Output the (X, Y) coordinate of the center of the cell containing the given text.  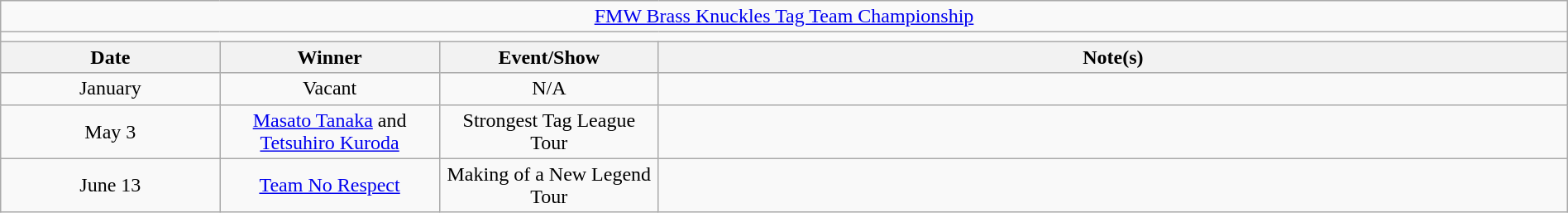
June 13 (111, 186)
N/A (549, 89)
January (111, 89)
Winner (329, 57)
Masato Tanaka and Tetsuhiro Kuroda (329, 131)
Making of a New Legend Tour (549, 186)
Strongest Tag League Tour (549, 131)
FMW Brass Knuckles Tag Team Championship (784, 17)
Date (111, 57)
Note(s) (1113, 57)
Event/Show (549, 57)
May 3 (111, 131)
Team No Respect (329, 186)
Vacant (329, 89)
